Return the [X, Y] coordinate for the center point of the cell that contains the specified text.  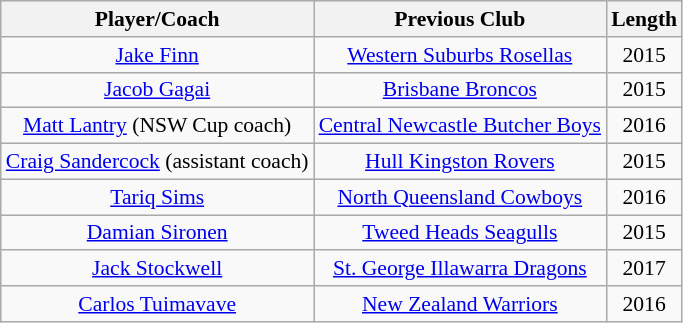
Jake Finn [158, 55]
St. George Illawarra Dragons [460, 269]
Previous Club [460, 19]
New Zealand Warriors [460, 304]
Matt Lantry (NSW Cup coach) [158, 126]
Jack Stockwell [158, 269]
Central Newcastle Butcher Boys [460, 126]
North Queensland Cowboys [460, 197]
2017 [644, 269]
Carlos Tuimavave [158, 304]
Jacob Gagai [158, 90]
Damian Sironen [158, 233]
Hull Kingston Rovers [460, 162]
Tariq Sims [158, 197]
Tweed Heads Seagulls [460, 233]
Length [644, 19]
Craig Sandercock (assistant coach) [158, 162]
Brisbane Broncos [460, 90]
Player/Coach [158, 19]
Western Suburbs Rosellas [460, 55]
